Return the [x, y] coordinate for the center point of the cell that contains the specified text.  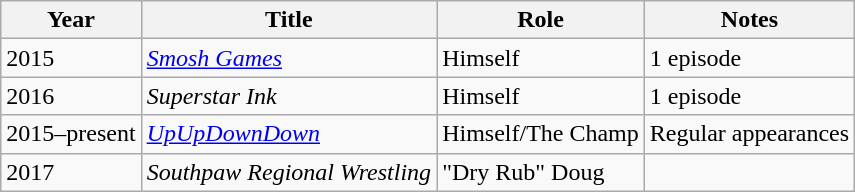
Southpaw Regional Wrestling [289, 172]
Superstar Ink [289, 96]
2015 [71, 58]
2017 [71, 172]
Notes [749, 20]
Role [541, 20]
Year [71, 20]
UpUpDownDown [289, 134]
Smosh Games [289, 58]
2015–present [71, 134]
"Dry Rub" Doug [541, 172]
Himself/The Champ [541, 134]
2016 [71, 96]
Title [289, 20]
Regular appearances [749, 134]
